Determine the [x, y] coordinate at the center of the cell enclosing the given text.  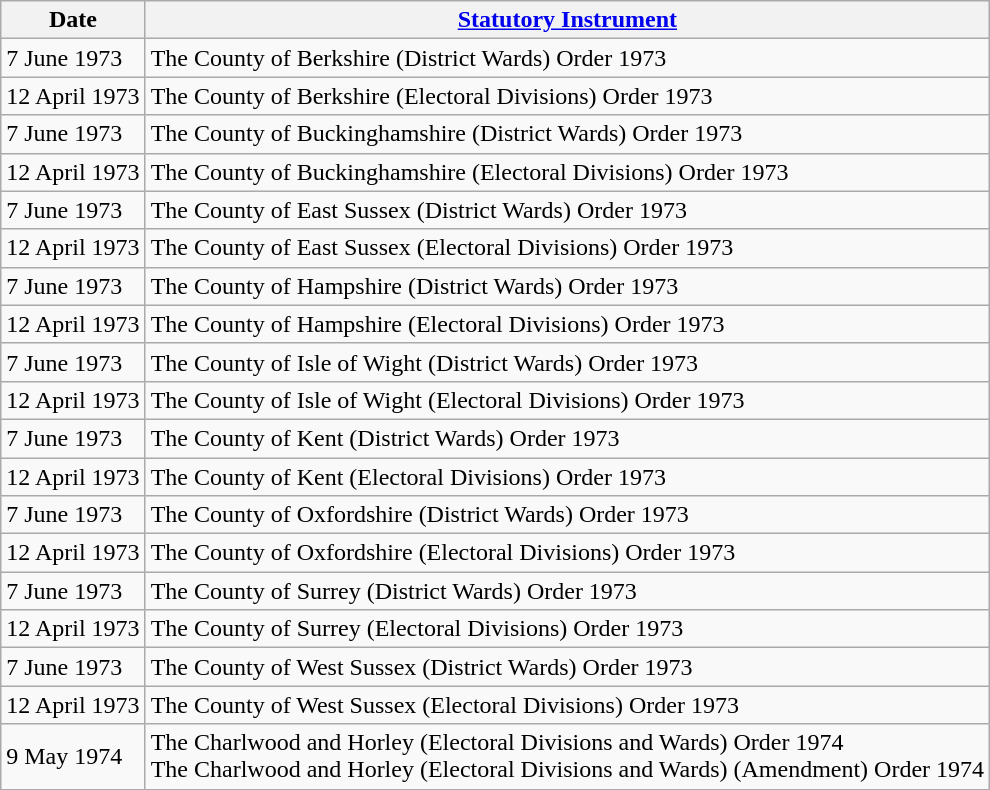
The County of Buckinghamshire (District Wards) Order 1973 [567, 134]
The County of West Sussex (District Wards) Order 1973 [567, 667]
Statutory Instrument [567, 20]
The County of Berkshire (Electoral Divisions) Order 1973 [567, 96]
The County of East Sussex (District Wards) Order 1973 [567, 210]
The County of Isle of Wight (District Wards) Order 1973 [567, 362]
Date [73, 20]
The County of West Sussex (Electoral Divisions) Order 1973 [567, 705]
The County of Oxfordshire (Electoral Divisions) Order 1973 [567, 553]
The County of Surrey (Electoral Divisions) Order 1973 [567, 629]
The County of Surrey (District Wards) Order 1973 [567, 591]
The County of Isle of Wight (Electoral Divisions) Order 1973 [567, 400]
The County of Berkshire (District Wards) Order 1973 [567, 58]
The County of Kent (District Wards) Order 1973 [567, 438]
The County of Kent (Electoral Divisions) Order 1973 [567, 477]
The County of Hampshire (Electoral Divisions) Order 1973 [567, 324]
The County of Hampshire (District Wards) Order 1973 [567, 286]
9 May 1974 [73, 756]
The Charlwood and Horley (Electoral Divisions and Wards) Order 1974The Charlwood and Horley (Electoral Divisions and Wards) (Amendment) Order 1974 [567, 756]
The County of Oxfordshire (District Wards) Order 1973 [567, 515]
The County of Buckinghamshire (Electoral Divisions) Order 1973 [567, 172]
The County of East Sussex (Electoral Divisions) Order 1973 [567, 248]
